Identify which cell holds the provided text, then report its [X, Y] central coordinate. 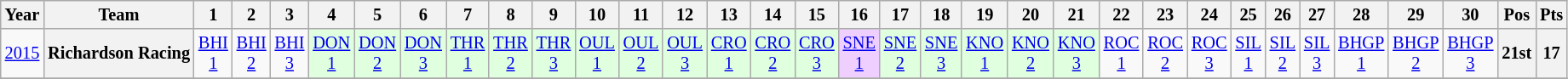
SNE1 [859, 54]
10 [597, 14]
18 [941, 14]
BHGP3 [1470, 54]
25 [1248, 14]
15 [817, 14]
29 [1416, 14]
9 [554, 14]
SIL1 [1248, 54]
KNO3 [1077, 54]
Pts [1552, 14]
DON3 [423, 54]
CRO1 [729, 54]
BHI2 [252, 54]
OUL1 [597, 54]
21st [1516, 54]
SIL3 [1317, 54]
SNE3 [941, 54]
21 [1077, 14]
3 [290, 14]
THR1 [468, 54]
16 [859, 14]
DON1 [331, 54]
13 [729, 14]
20 [1031, 14]
OUL3 [685, 54]
ROC1 [1122, 54]
24 [1209, 14]
23 [1165, 14]
Year [22, 14]
22 [1122, 14]
DON2 [377, 54]
ROC3 [1209, 54]
THR3 [554, 54]
2015 [22, 54]
6 [423, 14]
BHGP2 [1416, 54]
5 [377, 14]
4 [331, 14]
28 [1361, 14]
KNO1 [985, 54]
SIL2 [1283, 54]
CRO3 [817, 54]
Richardson Racing [119, 54]
ROC2 [1165, 54]
11 [641, 14]
1 [213, 14]
7 [468, 14]
BHGP1 [1361, 54]
19 [985, 14]
Team [119, 14]
OUL2 [641, 54]
14 [773, 14]
30 [1470, 14]
Pos [1516, 14]
KNO2 [1031, 54]
THR2 [510, 54]
BHI1 [213, 54]
2 [252, 14]
BHI3 [290, 54]
26 [1283, 14]
12 [685, 14]
27 [1317, 14]
CRO2 [773, 54]
8 [510, 14]
SNE2 [900, 54]
